Provide the [x, y] coordinate of the cell's center where the given text is located.  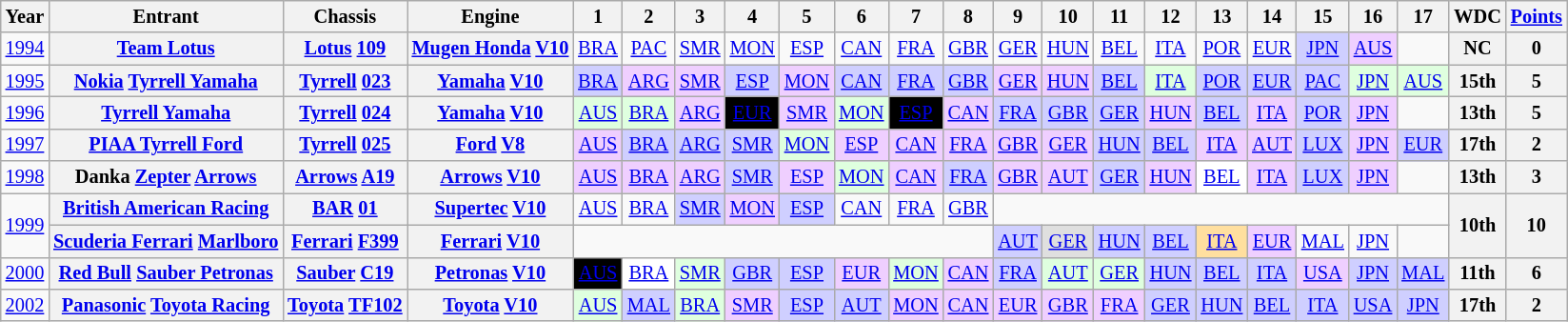
NC [1478, 49]
Nokia Tyrrell Yamaha [166, 81]
PIAA Tyrrell Ford [166, 145]
1997 [25, 145]
Tyrrell 025 [345, 145]
17 [1422, 16]
Team Lotus [166, 49]
Arrows A19 [345, 177]
16 [1373, 16]
Scuderia Ferrari Marlboro [166, 241]
WDC [1478, 16]
1994 [25, 49]
Ford V8 [491, 145]
BAR 01 [345, 209]
13 [1221, 16]
Toyota V10 [491, 305]
1995 [25, 81]
9 [1018, 16]
Tyrrell 024 [345, 112]
British American Racing [166, 209]
2002 [25, 305]
Entrant [166, 16]
1 [598, 16]
10th [1478, 225]
0 [1537, 49]
1996 [25, 112]
Ferrari V10 [491, 241]
Tyrrell 023 [345, 81]
Arrows V10 [491, 177]
1999 [25, 225]
Petronas V10 [491, 273]
Panasonic Toyota Racing [166, 305]
Danka Zepter Arrows [166, 177]
11th [1478, 273]
Points [1537, 16]
14 [1272, 16]
15th [1478, 81]
15 [1323, 16]
Ferrari F399 [345, 241]
7 [916, 16]
Supertec V10 [491, 209]
1998 [25, 177]
Year [25, 16]
Tyrrell Yamaha [166, 112]
11 [1120, 16]
Lotus 109 [345, 49]
12 [1171, 16]
Sauber C19 [345, 273]
4 [752, 16]
Toyota TF102 [345, 305]
2000 [25, 273]
Chassis [345, 16]
Engine [491, 16]
Red Bull Sauber Petronas [166, 273]
Mugen Honda V10 [491, 49]
8 [969, 16]
